Return (x, y) of the center of cell containing provided text 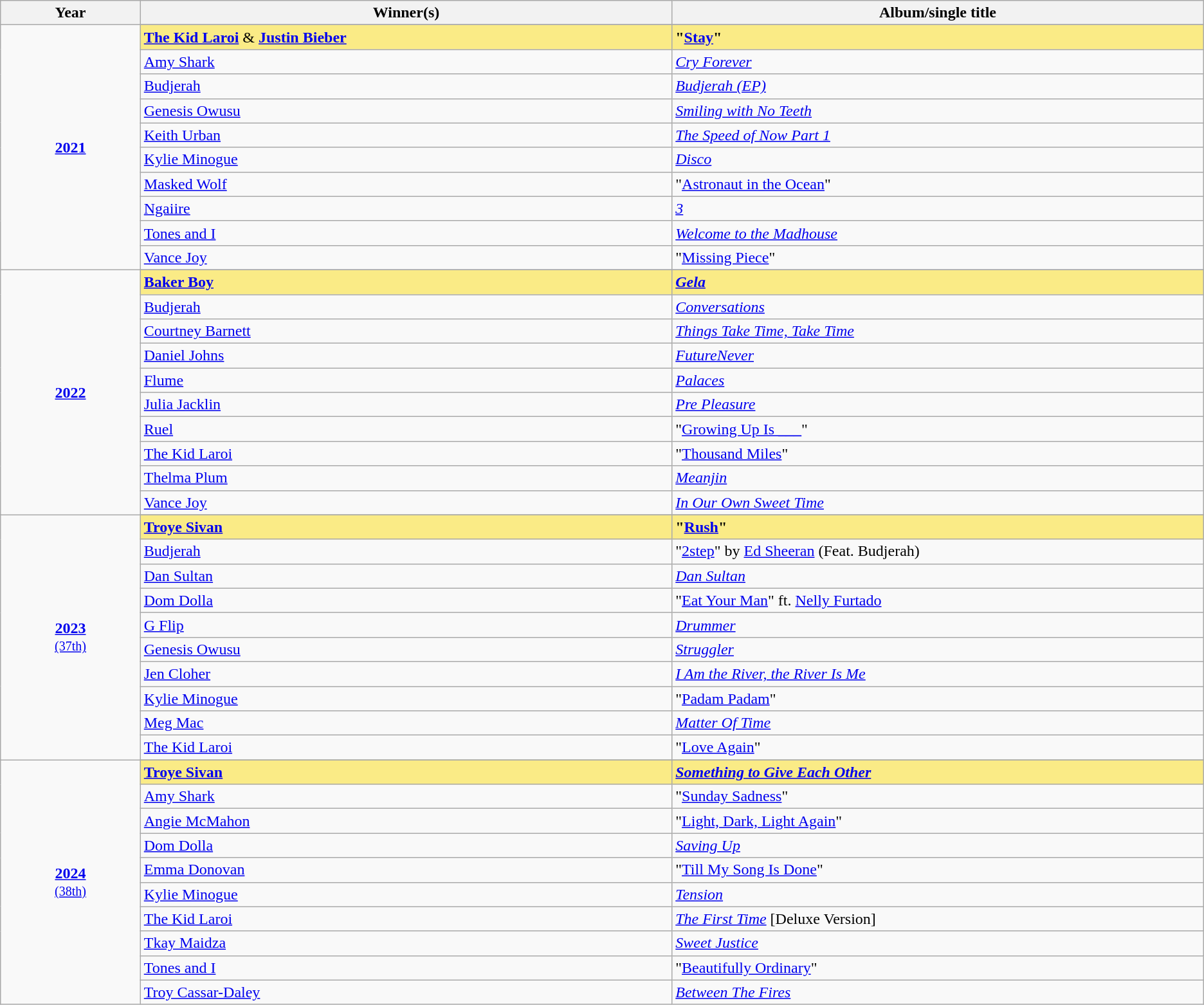
"Stay" (938, 37)
In Our Own Sweet Time (938, 502)
Emma Donovan (406, 870)
Welcome to the Madhouse (938, 233)
Year (71, 13)
Julia Jacklin (406, 405)
Jen Cloher (406, 674)
Courtney Barnett (406, 331)
Things Take Time, Take Time (938, 331)
Gela (938, 282)
Masked Wolf (406, 184)
2024(38th) (71, 883)
Saving Up (938, 845)
Disco (938, 160)
2021 (71, 148)
"Growing Up Is ___" (938, 429)
Matter Of Time (938, 723)
The First Time [Deluxe Version] (938, 919)
Winner(s) (406, 13)
Thelma Plum (406, 478)
Budjerah (EP) (938, 86)
2023(37th) (71, 637)
Troy Cassar-Daley (406, 992)
Tkay Maidza (406, 943)
Flume (406, 380)
Tension (938, 894)
Meanjin (938, 478)
"Till My Song Is Done" (938, 870)
FutureNever (938, 356)
Drummer (938, 625)
Smiling with No Teeth (938, 111)
3 (938, 208)
"Padam Padam" (938, 698)
"Love Again" (938, 748)
Keith Urban (406, 135)
Ruel (406, 429)
Ngaiire (406, 208)
Conversations (938, 307)
"Sunday Sadness" (938, 797)
Palaces (938, 380)
"Beautifully Ordinary" (938, 968)
"Thousand Miles" (938, 454)
G Flip (406, 625)
The Kid Laroi & Justin Bieber (406, 37)
Angie McMahon (406, 821)
"2step" by Ed Sheeran (Feat. Budjerah) (938, 551)
Meg Mac (406, 723)
"Astronaut in the Ocean" (938, 184)
Something to Give Each Other (938, 772)
"Eat Your Man" ft. Nelly Furtado (938, 600)
Pre Pleasure (938, 405)
"Light, Dark, Light Again" (938, 821)
2022 (71, 392)
"Missing Piece" (938, 257)
Sweet Justice (938, 943)
The Speed of Now Part 1 (938, 135)
Album/single title (938, 13)
Cry Forever (938, 62)
Between The Fires (938, 992)
Baker Boy (406, 282)
Daniel Johns (406, 356)
I Am the River, the River Is Me (938, 674)
Struggler (938, 649)
"Rush" (938, 527)
